Search for the cell housing the specified text and yield its (X, Y) center coordinate. 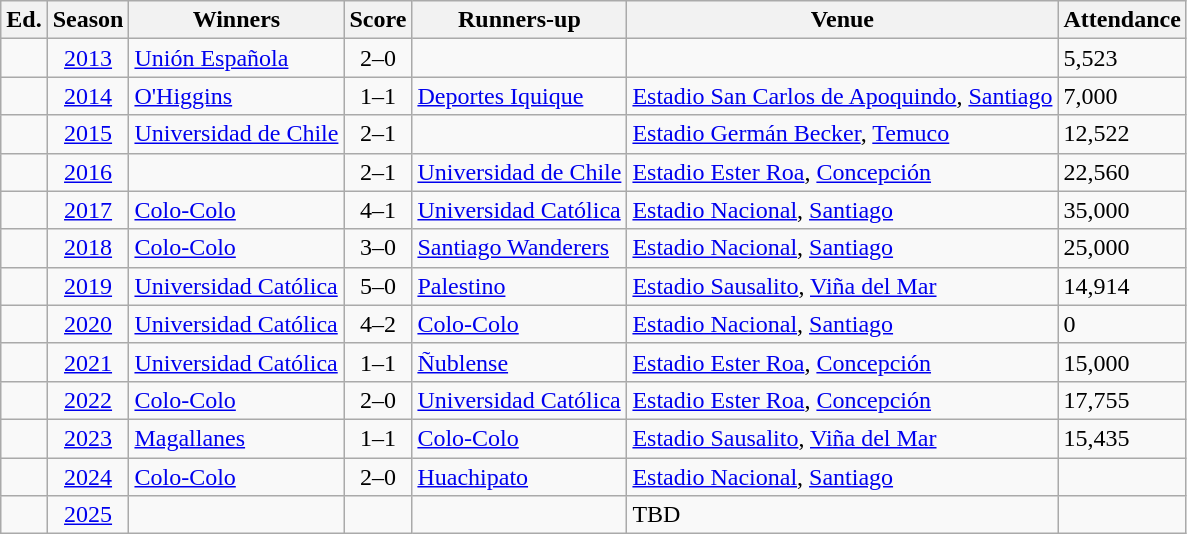
Ed. (24, 20)
Attendance (1122, 20)
3–0 (378, 248)
2024 (88, 477)
4–2 (378, 324)
Runners-up (520, 20)
Estadio Germán Becker, Temuco (842, 134)
15,435 (1122, 438)
2023 (88, 438)
Deportes Iquique (520, 96)
Ñublense (520, 362)
Winners (236, 20)
5–0 (378, 286)
O'Higgins (236, 96)
17,755 (1122, 400)
2019 (88, 286)
2022 (88, 400)
Venue (842, 20)
15,000 (1122, 362)
2016 (88, 172)
Season (88, 20)
2013 (88, 58)
7,000 (1122, 96)
2018 (88, 248)
0 (1122, 324)
2015 (88, 134)
Palestino (520, 286)
2017 (88, 210)
2025 (88, 515)
2014 (88, 96)
Huachipato (520, 477)
TBD (842, 515)
Santiago Wanderers (520, 248)
Estadio San Carlos de Apoquindo, Santiago (842, 96)
2021 (88, 362)
2020 (88, 324)
Magallanes (236, 438)
22,560 (1122, 172)
14,914 (1122, 286)
5,523 (1122, 58)
12,522 (1122, 134)
Unión Española (236, 58)
25,000 (1122, 248)
4–1 (378, 210)
35,000 (1122, 210)
Score (378, 20)
